Search for the cell housing the specified text and yield its [x, y] center coordinate. 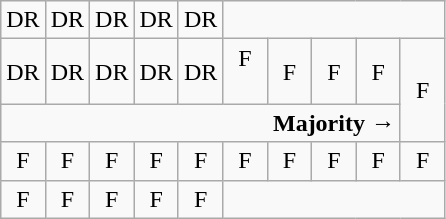
Majority → [201, 123]
